Extract the (x, y) coordinate from the center of the cell holding the provided text.  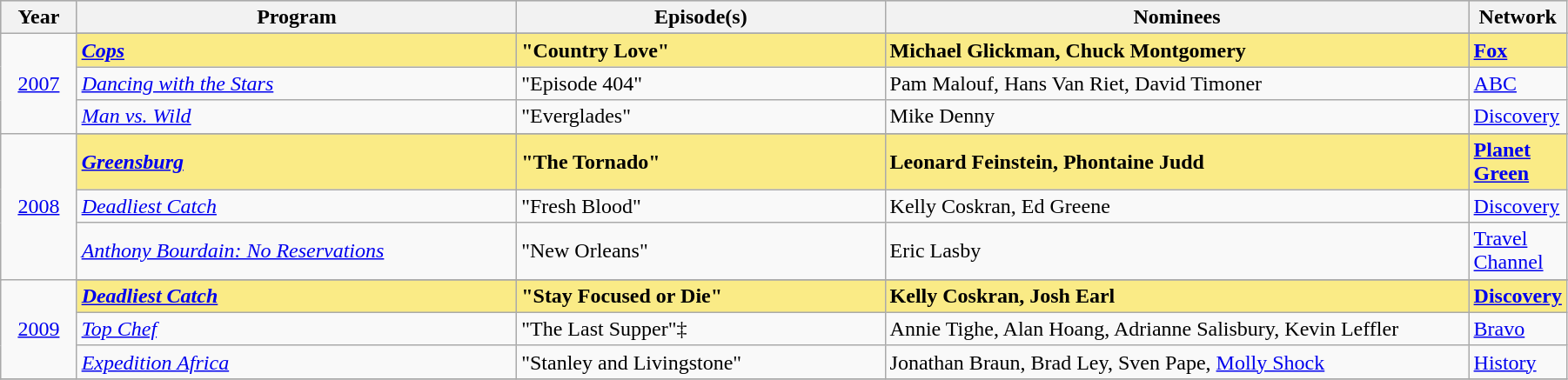
Michael Glickman, Chuck Montgomery (1176, 50)
Travel Channel (1518, 250)
Planet Green (1518, 162)
Program (297, 17)
Leonard Feinstein, Phontaine Judd (1176, 162)
Bravo (1518, 329)
Man vs. Wild (297, 117)
Year (38, 17)
"Everglades" (701, 117)
"The Last Supper"‡ (701, 329)
"New Orleans" (701, 250)
Expedition Africa (297, 362)
Cops (297, 50)
"Country Love" (701, 50)
2009 (38, 329)
Greensburg (297, 162)
"The Tornado" (701, 162)
Nominees (1176, 17)
Kelly Coskran, Ed Greene (1176, 206)
Kelly Coskran, Josh Earl (1176, 296)
Episode(s) (701, 17)
"Fresh Blood" (701, 206)
History (1518, 362)
Jonathan Braun, Brad Ley, Sven Pape, Molly Shock (1176, 362)
"Stay Focused or Die" (701, 296)
Top Chef (297, 329)
Fox (1518, 50)
"Stanley and Livingstone" (701, 362)
"Episode 404" (701, 83)
Dancing with the Stars (297, 83)
2008 (38, 206)
Mike Denny (1176, 117)
Eric Lasby (1176, 250)
Anthony Bourdain: No Reservations (297, 250)
Network (1518, 17)
2007 (38, 83)
ABC (1518, 83)
Pam Malouf, Hans Van Riet, David Timoner (1176, 83)
Annie Tighe, Alan Hoang, Adrianne Salisbury, Kevin Leffler (1176, 329)
